Search for the cell housing the specified text and yield its (X, Y) center coordinate. 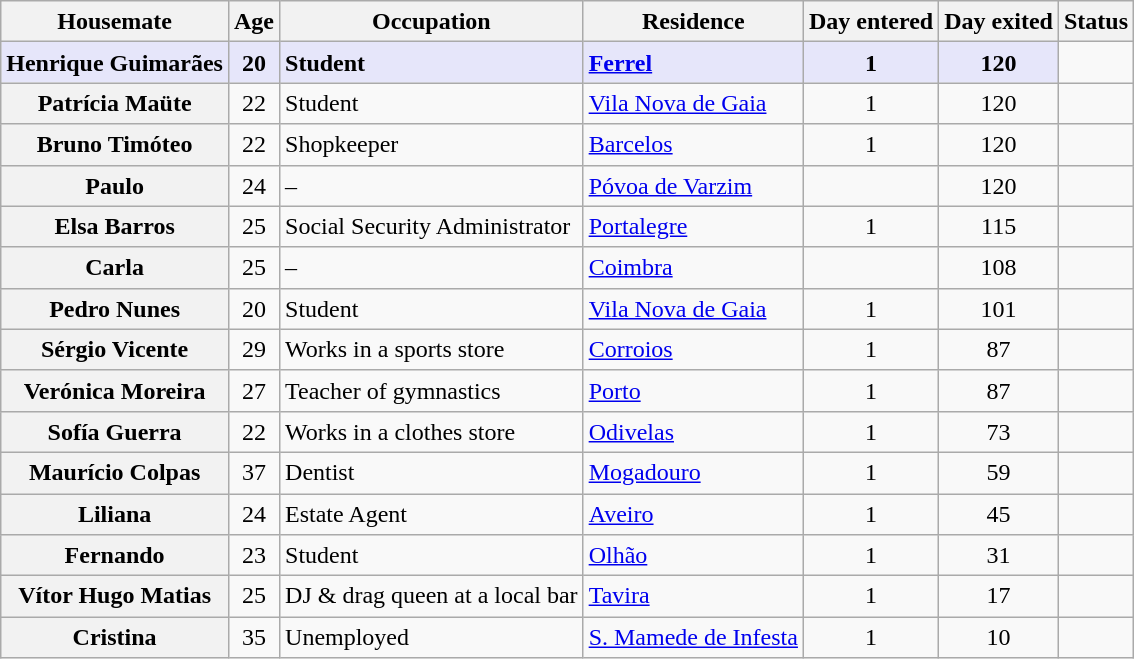
31 (999, 556)
Verónica Moreira (115, 390)
Póvoa de Varzim (693, 186)
Shopkeeper (432, 144)
115 (999, 226)
Porto (693, 390)
Day exited (999, 22)
Maurício Colpas (115, 472)
Day entered (870, 22)
35 (254, 638)
Coimbra (693, 268)
Elsa Barros (115, 226)
Henrique Guimarães (115, 62)
Social Security Administrator (432, 226)
Odivelas (693, 432)
Barcelos (693, 144)
Status (1096, 22)
37 (254, 472)
23 (254, 556)
Dentist (432, 472)
Mogadouro (693, 472)
Paulo (115, 186)
Sérgio Vicente (115, 350)
59 (999, 472)
Estate Agent (432, 514)
Corroios (693, 350)
Works in a sports store (432, 350)
S. Mamede de Infesta (693, 638)
45 (999, 514)
108 (999, 268)
Housemate (115, 22)
Cristina (115, 638)
Portalegre (693, 226)
Vítor Hugo Matias (115, 596)
Liliana (115, 514)
Carla (115, 268)
29 (254, 350)
Patrícia Maüte (115, 104)
73 (999, 432)
Works in a clothes store (432, 432)
DJ & drag queen at a local bar (432, 596)
Occupation (432, 22)
27 (254, 390)
Ferrel (693, 62)
101 (999, 308)
Fernando (115, 556)
Pedro Nunes (115, 308)
Residence (693, 22)
Tavira (693, 596)
Bruno Timóteo (115, 144)
Teacher of gymnastics (432, 390)
Aveiro (693, 514)
10 (999, 638)
Sofía Guerra (115, 432)
Age (254, 22)
Unemployed (432, 638)
17 (999, 596)
Olhão (693, 556)
